For the text-containing cell, return its midpoint in (X, Y) coordinate format. 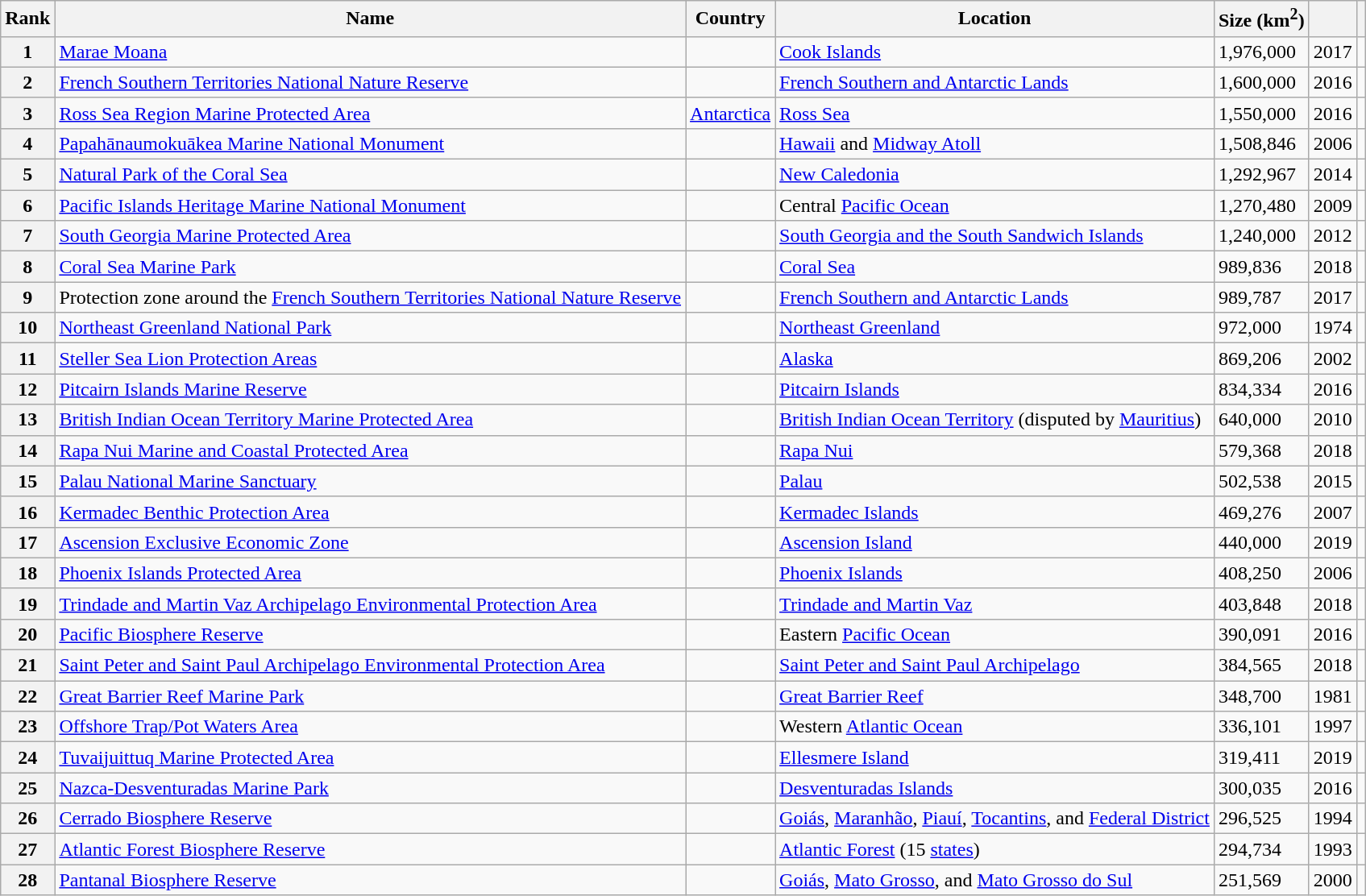
Northeast Greenland (994, 328)
10 (27, 328)
23 (27, 727)
440,000 (1261, 542)
Ross Sea Region Marine Protected Area (371, 113)
Saint Peter and Saint Paul Archipelago (994, 666)
19 (27, 604)
Palau (994, 481)
Kermadec Islands (994, 512)
South Georgia Marine Protected Area (371, 236)
408,250 (1261, 573)
403,848 (1261, 604)
Protection zone around the French Southern Territories National Nature Reserve (371, 297)
834,334 (1261, 389)
Atlantic Forest (15 states) (994, 849)
27 (27, 849)
319,411 (1261, 757)
1 (27, 52)
5 (27, 175)
469,276 (1261, 512)
Phoenix Islands (994, 573)
11 (27, 359)
18 (27, 573)
12 (27, 389)
Western Atlantic Ocean (994, 727)
British Indian Ocean Territory Marine Protected Area (371, 420)
Trindade and Martin Vaz Archipelago Environmental Protection Area (371, 604)
1974 (1333, 328)
1,976,000 (1261, 52)
296,525 (1261, 819)
2009 (1333, 205)
16 (27, 512)
Pantanal Biosphere Reserve (371, 880)
Rank (27, 19)
Trindade and Martin Vaz (994, 604)
21 (27, 666)
Marae Moana (371, 52)
336,101 (1261, 727)
20 (27, 634)
Kermadec Benthic Protection Area (371, 512)
502,538 (1261, 481)
1,292,967 (1261, 175)
British Indian Ocean Territory (disputed by Mauritius) (994, 420)
22 (27, 696)
Goiás, Mato Grosso, and Mato Grosso do Sul (994, 880)
384,565 (1261, 666)
Antarctica (730, 113)
Ellesmere Island (994, 757)
2015 (1333, 481)
Ascension Island (994, 542)
Palau National Marine Sanctuary (371, 481)
Nazca-Desventuradas Marine Park (371, 788)
Ascension Exclusive Economic Zone (371, 542)
24 (27, 757)
2010 (1333, 420)
Goiás, Maranhão, Piauí, Tocantins, and Federal District (994, 819)
28 (27, 880)
2007 (1333, 512)
348,700 (1261, 696)
Pitcairn Islands Marine Reserve (371, 389)
869,206 (1261, 359)
Name (371, 19)
Saint Peter and Saint Paul Archipelago Environmental Protection Area (371, 666)
Great Barrier Reef (994, 696)
1,270,480 (1261, 205)
1,600,000 (1261, 82)
Great Barrier Reef Marine Park (371, 696)
1997 (1333, 727)
Pitcairn Islands (994, 389)
1981 (1333, 696)
251,569 (1261, 880)
1,508,846 (1261, 143)
2012 (1333, 236)
Offshore Trap/Pot Waters Area (371, 727)
1,240,000 (1261, 236)
Alaska (994, 359)
13 (27, 420)
South Georgia and the South Sandwich Islands (994, 236)
1994 (1333, 819)
579,368 (1261, 450)
Coral Sea Marine Park (371, 267)
Cerrado Biosphere Reserve (371, 819)
6 (27, 205)
7 (27, 236)
Atlantic Forest Biosphere Reserve (371, 849)
Hawaii and Midway Atoll (994, 143)
14 (27, 450)
17 (27, 542)
Desventuradas Islands (994, 788)
2002 (1333, 359)
972,000 (1261, 328)
Central Pacific Ocean (994, 205)
Country (730, 19)
Rapa Nui (994, 450)
Phoenix Islands Protected Area (371, 573)
Ross Sea (994, 113)
26 (27, 819)
2000 (1333, 880)
15 (27, 481)
New Caledonia (994, 175)
Location (994, 19)
Steller Sea Lion Protection Areas (371, 359)
Cook Islands (994, 52)
294,734 (1261, 849)
2 (27, 82)
Papahānaumokuākea Marine National Monument (371, 143)
Tuvaijuittuq Marine Protected Area (371, 757)
Pacific Islands Heritage Marine National Monument (371, 205)
Pacific Biosphere Reserve (371, 634)
640,000 (1261, 420)
French Southern Territories National Nature Reserve (371, 82)
1,550,000 (1261, 113)
989,787 (1261, 297)
Eastern Pacific Ocean (994, 634)
Rapa Nui Marine and Coastal Protected Area (371, 450)
989,836 (1261, 267)
Natural Park of the Coral Sea (371, 175)
1993 (1333, 849)
Northeast Greenland National Park (371, 328)
4 (27, 143)
390,091 (1261, 634)
9 (27, 297)
25 (27, 788)
2014 (1333, 175)
Coral Sea (994, 267)
3 (27, 113)
300,035 (1261, 788)
8 (27, 267)
Size (km2) (1261, 19)
